Locate the cell with the specified text and output its (X, Y) center coordinate. 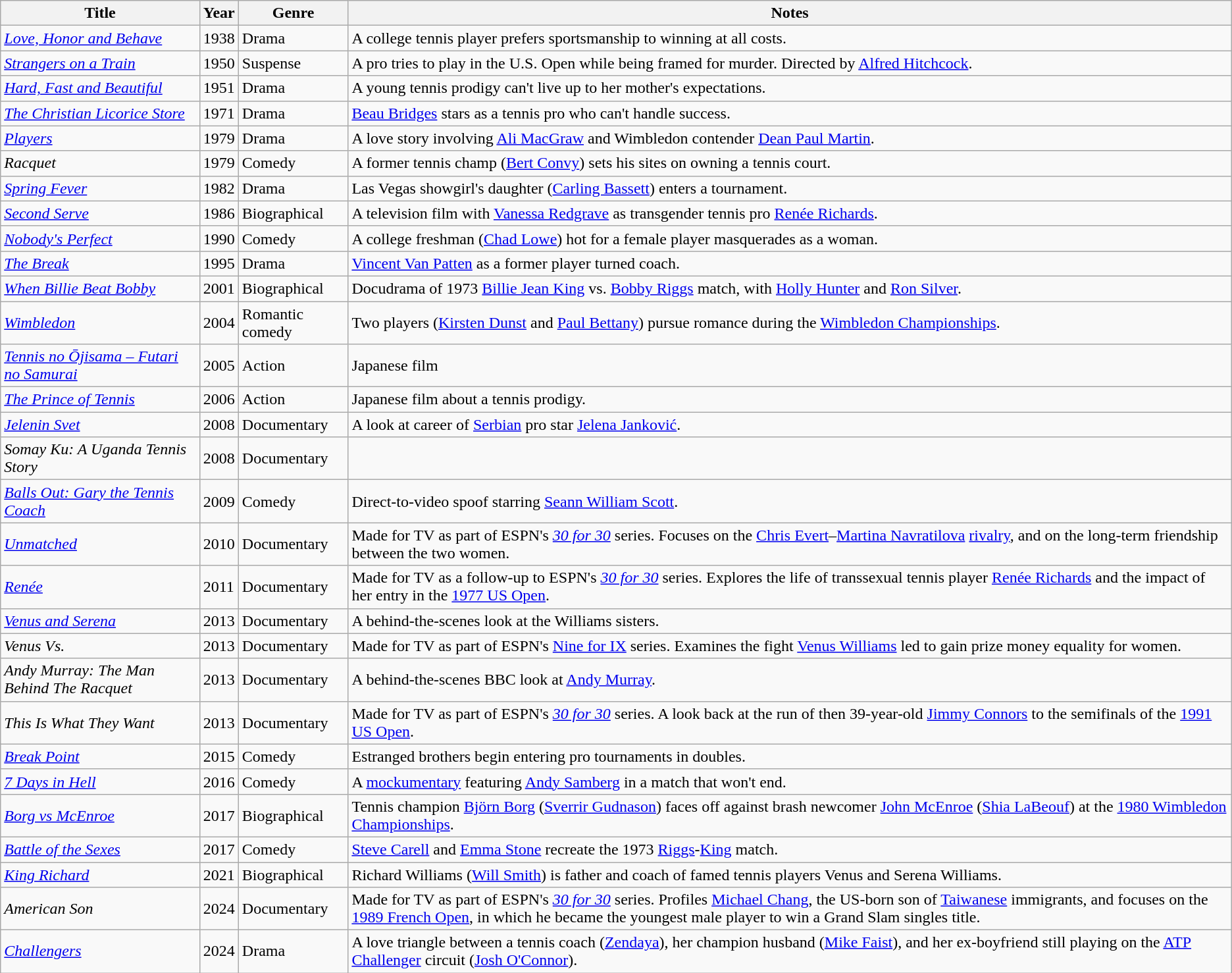
The Prince of Tennis (100, 400)
Balls Out: Gary the Tennis Coach (100, 502)
A former tennis champ (Bert Convy) sets his sites on owning a tennis court. (790, 163)
Love, Honor and Behave (100, 38)
Docudrama of 1973 Billie Jean King vs. Bobby Riggs match, with Holly Hunter and Ron Silver. (790, 288)
King Richard (100, 875)
Vincent Van Patten as a former player turned coach. (790, 263)
Notes (790, 13)
Venus and Serena (100, 621)
Andy Murray: The Man Behind The Racquet (100, 679)
Romantic comedy (294, 323)
Venus Vs. (100, 646)
Wimbledon (100, 323)
2004 (218, 323)
Challengers (100, 952)
2009 (218, 502)
The Break (100, 263)
1986 (218, 213)
Made for TV as part of ESPN's Nine for IX series. Examines the fight Venus Williams led to gain prize money equality for women. (790, 646)
Made for TV as part of ESPN's 30 for 30 series. A look back at the run of then 39-year-old Jimmy Connors to the semifinals of the 1991 US Open. (790, 723)
Tennis no Ōjisama – Futari no Samurai (100, 366)
1971 (218, 113)
Suspense (294, 63)
Nobody's Perfect (100, 238)
Second Serve (100, 213)
2011 (218, 587)
Title (100, 13)
Steve Carell and Emma Stone recreate the 1973 Riggs-King match. (790, 849)
1990 (218, 238)
Genre (294, 13)
Year (218, 13)
1938 (218, 38)
A college tennis player prefers sportsmanship to winning at all costs. (790, 38)
Jelenin Svet (100, 425)
Spring Fever (100, 188)
2015 (218, 756)
A television film with Vanessa Redgrave as transgender tennis pro Renée Richards. (790, 213)
1995 (218, 263)
Players (100, 138)
American Son (100, 908)
A mockumentary featuring Andy Samberg in a match that won't end. (790, 781)
2010 (218, 544)
Racquet (100, 163)
This Is What They Want (100, 723)
Estranged brothers begin entering pro tournaments in doubles. (790, 756)
A young tennis prodigy can't live up to her mother's expectations. (790, 88)
2005 (218, 366)
A pro tries to play in the U.S. Open while being framed for murder. Directed by Alfred Hitchcock. (790, 63)
1982 (218, 188)
2016 (218, 781)
A behind-the-scenes look at the Williams sisters. (790, 621)
Unmatched (100, 544)
Tennis champion Björn Borg (Sverrir Gudnason) faces off against brash newcomer John McEnroe (Shia LaBeouf) at the 1980 Wimbledon Championships. (790, 815)
Richard Williams (Will Smith) is father and coach of famed tennis players Venus and Serena Williams. (790, 875)
Direct-to-video spoof starring Seann William Scott. (790, 502)
Las Vegas showgirl's daughter (Carling Bassett) enters a tournament. (790, 188)
Hard, Fast and Beautiful (100, 88)
Battle of the Sexes (100, 849)
When Billie Beat Bobby (100, 288)
Break Point (100, 756)
1950 (218, 63)
1951 (218, 88)
A look at career of Serbian pro star Jelena Janković. (790, 425)
2001 (218, 288)
Japanese film (790, 366)
Strangers on a Train (100, 63)
A behind-the-scenes BBC look at Andy Murray. (790, 679)
Borg vs McEnroe (100, 815)
A love story involving Ali MacGraw and Wimbledon contender Dean Paul Martin. (790, 138)
A college freshman (Chad Lowe) hot for a female player masquerades as a woman. (790, 238)
Renée (100, 587)
2021 (218, 875)
Japanese film about a tennis prodigy. (790, 400)
The Christian Licorice Store (100, 113)
Two players (Kirsten Dunst and Paul Bettany) pursue romance during the Wimbledon Championships. (790, 323)
Somay Ku: A Uganda Tennis Story (100, 458)
7 Days in Hell (100, 781)
2006 (218, 400)
Beau Bridges stars as a tennis pro who can't handle success. (790, 113)
